Extract the (X, Y) coordinate from the center of the cell holding the provided text.  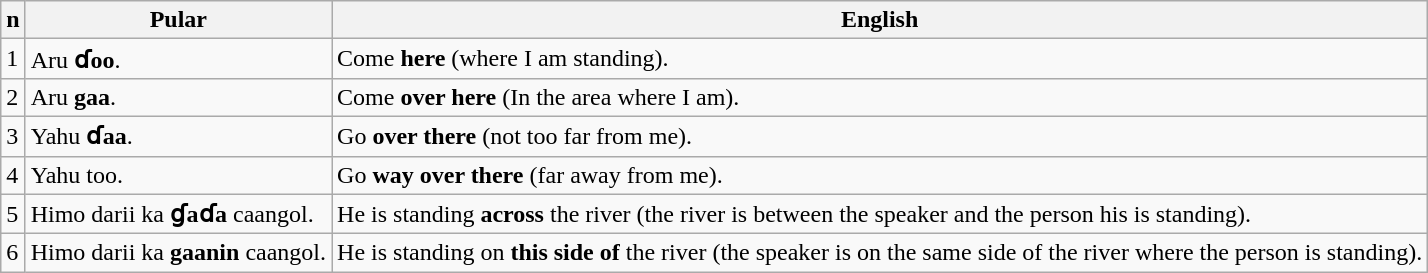
Come here (where I am standing). (880, 59)
Aru gaa. (178, 97)
Go way over there (far away from me). (880, 175)
Aru ɗoo. (178, 59)
Yahu too. (178, 175)
4 (13, 175)
6 (13, 253)
5 (13, 214)
Come over here (In the area where I am). (880, 97)
Himo darii ka ɠaɗa caangol. (178, 214)
Himo darii ka gaanin caangol. (178, 253)
Pular (178, 20)
1 (13, 59)
English (880, 20)
He is standing across the river (the river is between the speaker and the person his is standing). (880, 214)
He is standing on this side of the river (the speaker is on the same side of the river where the person is standing). (880, 253)
Go over there (not too far from me). (880, 136)
Yahu ɗaa. (178, 136)
2 (13, 97)
n (13, 20)
3 (13, 136)
